Locate the cell with the specified text and output its (x, y) center coordinate. 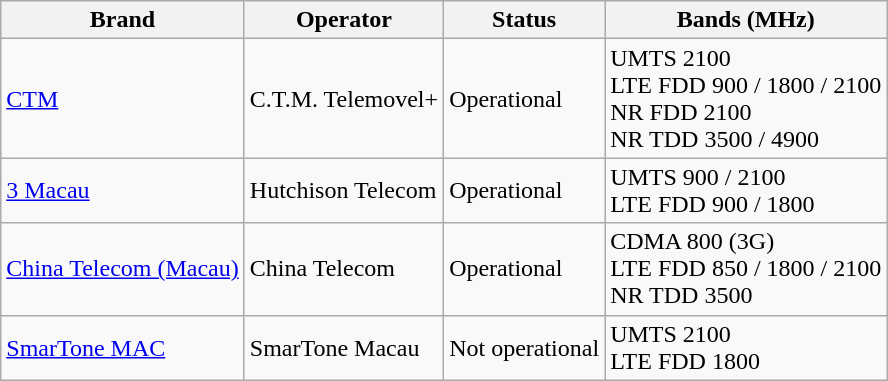
Status (524, 20)
SmarTone MAC (123, 348)
UMTS 900 / 2100 LTE FDD 900 / 1800 (746, 190)
China Telecom (344, 269)
Bands (MHz) (746, 20)
Not operational (524, 348)
3 Macau (123, 190)
China Telecom (Macau) (123, 269)
C.T.M. Telemovel+ (344, 98)
SmarTone Macau (344, 348)
CTM (123, 98)
UMTS 2100 LTE FDD 1800 (746, 348)
CDMA 800 (3G) LTE FDD 850 / 1800 / 2100 NR TDD 3500 (746, 269)
UMTS 2100 LTE FDD 900 / 1800 / 2100 NR FDD 2100 NR TDD 3500 / 4900 (746, 98)
Operator (344, 20)
Brand (123, 20)
Hutchison Telecom (344, 190)
